Find where the given text appears and provide that cell's center as [X, Y] coordinate. 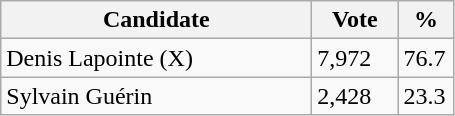
Candidate [156, 20]
Vote [355, 20]
2,428 [355, 96]
Sylvain Guérin [156, 96]
% [426, 20]
23.3 [426, 96]
7,972 [355, 58]
76.7 [426, 58]
Denis Lapointe (X) [156, 58]
